Pinpoint the cell where the given text exists, returning its [X, Y] midpoint coordinate. 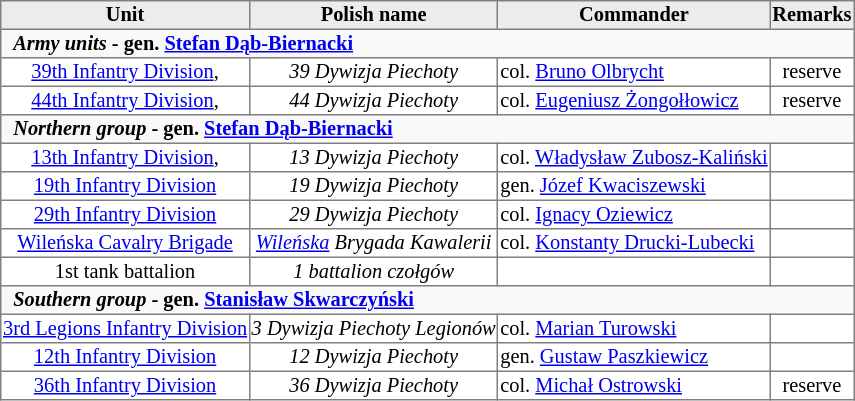
col. Ignacy Oziewicz [634, 214]
1st tank battalion [126, 271]
Army units - gen. Stefan Dąb-Biernacki [428, 43]
3rd Legions Infantry Division [126, 328]
col. Eugeniusz Żongołłowicz [634, 100]
36 Dywizja Piechoty [374, 385]
gen. Józef Kwaciszewski [634, 186]
Remarks [812, 15]
Wileńska Cavalry Brigade [126, 243]
col. Michał Ostrowski [634, 385]
gen. Gustaw Paszkiewicz [634, 357]
3 Dywizja Piechoty Legionów [374, 328]
19th Infantry Division [126, 186]
Northern group - gen. Stefan Dąb-Biernacki [428, 129]
col. Konstanty Drucki-Lubecki [634, 243]
col. Bruno Olbrycht [634, 72]
13th Infantry Division, [126, 157]
Commander [634, 15]
19 Dywizja Piechoty [374, 186]
44th Infantry Division, [126, 100]
39th Infantry Division, [126, 72]
39 Dywizja Piechoty [374, 72]
col. Władysław Zubosz-Kaliński [634, 157]
Southern group - gen. Stanisław Skwarczyński [428, 300]
col. Marian Turowski [634, 328]
44 Dywizja Piechoty [374, 100]
36th Infantry Division [126, 385]
13 Dywizja Piechoty [374, 157]
12 Dywizja Piechoty [374, 357]
Polish name [374, 15]
29th Infantry Division [126, 214]
29 Dywizja Piechoty [374, 214]
1 battalion czołgów [374, 271]
Unit [126, 15]
12th Infantry Division [126, 357]
Wileńska Brygada Kawalerii [374, 243]
